For the text-containing cell, return its midpoint in [X, Y] coordinate format. 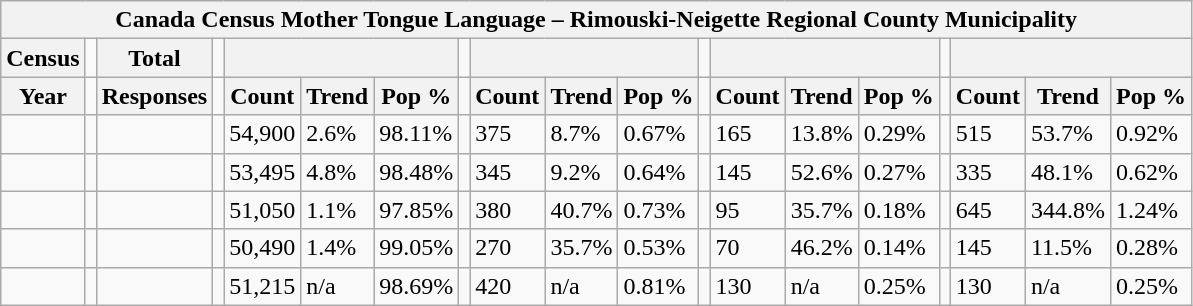
4.8% [338, 172]
0.73% [658, 210]
Census [43, 58]
0.53% [658, 248]
51,215 [262, 286]
645 [988, 210]
Total [154, 58]
0.92% [1150, 134]
11.5% [1068, 248]
0.67% [658, 134]
2.6% [338, 134]
51,050 [262, 210]
98.69% [416, 286]
8.7% [582, 134]
48.1% [1068, 172]
375 [508, 134]
97.85% [416, 210]
1.24% [1150, 210]
420 [508, 286]
270 [508, 248]
53.7% [1068, 134]
0.81% [658, 286]
0.27% [898, 172]
335 [988, 172]
40.7% [582, 210]
98.11% [416, 134]
Responses [154, 96]
1.1% [338, 210]
53,495 [262, 172]
Year [43, 96]
52.6% [822, 172]
99.05% [416, 248]
95 [748, 210]
344.8% [1068, 210]
54,900 [262, 134]
46.2% [822, 248]
0.14% [898, 248]
0.29% [898, 134]
13.8% [822, 134]
70 [748, 248]
1.4% [338, 248]
0.62% [1150, 172]
Canada Census Mother Tongue Language – Rimouski-Neigette Regional County Municipality [596, 20]
0.64% [658, 172]
515 [988, 134]
345 [508, 172]
165 [748, 134]
50,490 [262, 248]
0.28% [1150, 248]
9.2% [582, 172]
98.48% [416, 172]
0.18% [898, 210]
380 [508, 210]
